Return the [X, Y] coordinate for the center point of the cell that contains the specified text.  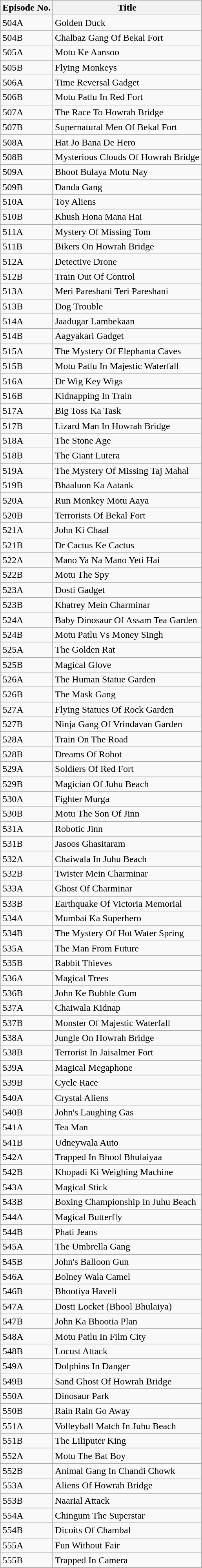
536A [27, 978]
Dog Trouble [127, 306]
Trapped In Camera [127, 1560]
516A [27, 381]
Udneywala Auto [127, 1142]
Chaiwala In Juhu Beach [127, 859]
554B [27, 1530]
Magical Megaphone [127, 1068]
John's Balloon Gun [127, 1262]
529A [27, 769]
Sand Ghost Of Howrah Bridge [127, 1381]
553B [27, 1501]
512A [27, 262]
Dinosaur Park [127, 1396]
The Man From Future [127, 948]
506A [27, 82]
Aliens Of Howrah Bridge [127, 1486]
Motu Ke Aansoo [127, 53]
Baby Dinosaur Of Assam Tea Garden [127, 620]
527B [27, 724]
505A [27, 53]
523A [27, 590]
530B [27, 814]
Kidnapping In Train [127, 396]
Run Monkey Motu Aaya [127, 500]
Dolphins In Danger [127, 1366]
506B [27, 97]
The Stone Age [127, 441]
546A [27, 1277]
526B [27, 695]
Dosti Locket (Bhool Bhulaiya) [127, 1306]
Rain Rain Go Away [127, 1411]
538A [27, 1038]
510A [27, 202]
Fighter Murga [127, 799]
Terrorist In Jaisalmer Fort [127, 1053]
Jasoos Ghasitaram [127, 844]
John's Laughing Gas [127, 1112]
Rabbit Thieves [127, 963]
541B [27, 1142]
528B [27, 754]
Motu The Son Of Jinn [127, 814]
537B [27, 1023]
Motu Patlu In Film City [127, 1336]
The Race To Howrah Bridge [127, 112]
513B [27, 306]
508A [27, 142]
Monster Of Majestic Waterfall [127, 1023]
Earthquake Of Victoria Memorial [127, 903]
Dr Cactus Ke Cactus [127, 545]
517B [27, 426]
Title [127, 8]
Toy Aliens [127, 202]
Bhaaluon Ka Aatank [127, 486]
543A [27, 1187]
552B [27, 1471]
The Mystery Of Hot Water Spring [127, 933]
Ghost Of Charminar [127, 888]
Locust Attack [127, 1351]
Tea Man [127, 1127]
514B [27, 336]
Khush Hona Mana Hai [127, 217]
530A [27, 799]
531A [27, 829]
Khopadi Ki Weighing Machine [127, 1172]
504A [27, 23]
538B [27, 1053]
553A [27, 1486]
527A [27, 709]
524A [27, 620]
Jungle On Howrah Bridge [127, 1038]
522B [27, 575]
Flying Statues Of Rock Garden [127, 709]
505B [27, 67]
Chingum The Superstar [127, 1515]
Mano Ya Na Mano Yeti Hai [127, 560]
547A [27, 1306]
Jaadugar Lambekaan [127, 321]
Bhoot Bulaya Motu Nay [127, 172]
517A [27, 411]
507B [27, 127]
518B [27, 456]
John Ka Bhootia Plan [127, 1321]
Robotic Jinn [127, 829]
John Ki Chaal [127, 530]
Motu Patlu In Majestic Waterfall [127, 366]
550A [27, 1396]
513A [27, 291]
524B [27, 635]
Motu The Bat Boy [127, 1456]
Aagyakari Gadget [127, 336]
Magical Glove [127, 665]
Magical Trees [127, 978]
Bhootiya Haveli [127, 1292]
Terrorists Of Bekal Fort [127, 515]
514A [27, 321]
545A [27, 1247]
The Liliputer King [127, 1441]
Fun Without Fair [127, 1545]
Hat Jo Bana De Hero [127, 142]
540B [27, 1112]
Bikers On Howrah Bridge [127, 247]
Golden Duck [127, 23]
519B [27, 486]
534B [27, 933]
Big Toss Ka Task [127, 411]
Motu Patlu In Red Fort [127, 97]
Dosti Gadget [127, 590]
Mysterious Clouds Of Howrah Bridge [127, 157]
533B [27, 903]
555A [27, 1545]
Crystal Aliens [127, 1097]
537A [27, 1008]
529B [27, 784]
536B [27, 993]
523B [27, 605]
511A [27, 232]
533A [27, 888]
Flying Monkeys [127, 67]
Magician Of Juhu Beach [127, 784]
Animal Gang In Chandi Chowk [127, 1471]
Dr Wig Key Wigs [127, 381]
532B [27, 873]
The Mystery Of Missing Taj Mahal [127, 471]
Danda Gang [127, 187]
Chaiwala Kidnap [127, 1008]
507A [27, 112]
520B [27, 515]
Magical Butterfly [127, 1217]
Train On The Road [127, 739]
Trapped In Bhool Bhulaiyaa [127, 1157]
Time Reversal Gadget [127, 82]
519A [27, 471]
The Giant Lutera [127, 456]
The Umbrella Gang [127, 1247]
Chalbaz Gang Of Bekal Fort [127, 38]
Detective Drone [127, 262]
544A [27, 1217]
515A [27, 351]
520A [27, 500]
504B [27, 38]
544B [27, 1232]
525B [27, 665]
551B [27, 1441]
Lizard Man In Howrah Bridge [127, 426]
John Ke Bubble Gum [127, 993]
551A [27, 1426]
518A [27, 441]
Motu Patlu Vs Money Singh [127, 635]
548B [27, 1351]
Dreams Of Robot [127, 754]
The Mystery Of Elephanta Caves [127, 351]
531B [27, 844]
535A [27, 948]
Mumbai Ka Superhero [127, 919]
Khatrey Mein Charminar [127, 605]
525A [27, 649]
Boxing Championship In Juhu Beach [127, 1202]
Twister Mein Charminar [127, 873]
543B [27, 1202]
547B [27, 1321]
508B [27, 157]
512B [27, 276]
The Mask Gang [127, 695]
Supernatural Men Of Bekal Fort [127, 127]
532A [27, 859]
516B [27, 396]
542A [27, 1157]
The Human Statue Garden [127, 680]
Naarial Attack [127, 1501]
526A [27, 680]
521B [27, 545]
552A [27, 1456]
555B [27, 1560]
554A [27, 1515]
545B [27, 1262]
522A [27, 560]
Ninja Gang Of Vrindavan Garden [127, 724]
Motu The Spy [127, 575]
Cycle Race [127, 1082]
Episode No. [27, 8]
535B [27, 963]
Phati Jeans [127, 1232]
521A [27, 530]
511B [27, 247]
Mystery Of Missing Tom [127, 232]
Train Out Of Control [127, 276]
546B [27, 1292]
515B [27, 366]
Soldiers Of Red Fort [127, 769]
534A [27, 919]
Magical Stick [127, 1187]
539B [27, 1082]
541A [27, 1127]
509B [27, 187]
528A [27, 739]
542B [27, 1172]
Meri Pareshani Teri Pareshani [127, 291]
549B [27, 1381]
550B [27, 1411]
The Golden Rat [127, 649]
548A [27, 1336]
Bolney Wala Camel [127, 1277]
539A [27, 1068]
510B [27, 217]
Volleyball Match In Juhu Beach [127, 1426]
540A [27, 1097]
509A [27, 172]
Dicoits Of Chambal [127, 1530]
549A [27, 1366]
